Capture the cell that displays the provided text and extract its (x, y) central coordinate. 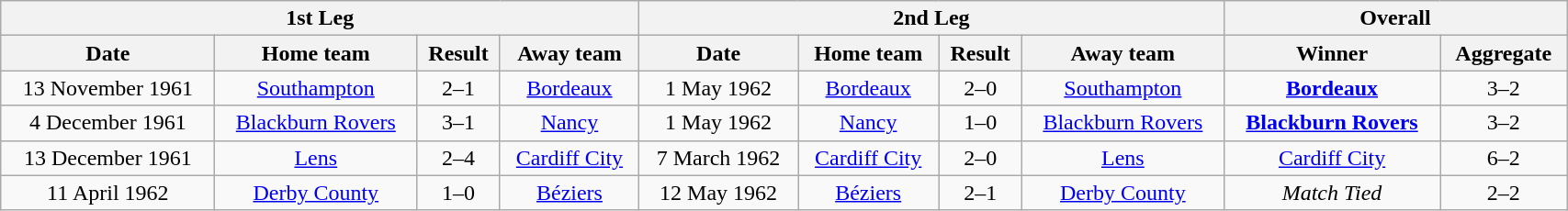
2–4 (459, 158)
11 April 1962 (108, 193)
Overall (1394, 18)
13 November 1961 (108, 88)
12 May 1962 (718, 193)
Winner (1332, 53)
4 December 1961 (108, 123)
2–2 (1504, 193)
Aggregate (1504, 53)
3–1 (459, 123)
13 December 1961 (108, 158)
Match Tied (1332, 193)
6–2 (1504, 158)
7 March 1962 (718, 158)
1st Leg (320, 18)
2nd Leg (931, 18)
